Locate the cell with the specified text and output its [X, Y] center coordinate. 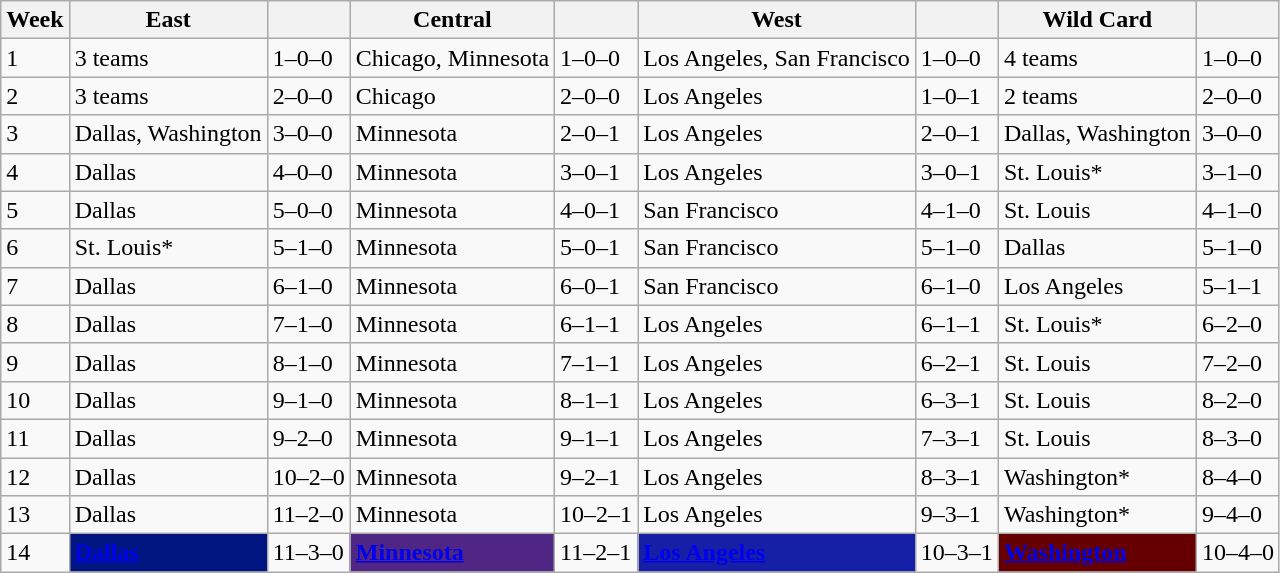
Central [452, 20]
Week [35, 20]
9–3–1 [956, 515]
Chicago [452, 96]
Los Angeles, San Francisco [777, 58]
8–1–1 [596, 400]
10–2–1 [596, 515]
8–3–1 [956, 477]
10 [35, 400]
4–0–0 [308, 172]
4 [35, 172]
6–0–1 [596, 286]
8–2–0 [1238, 400]
3–1–0 [1238, 172]
2 teams [1097, 96]
7 [35, 286]
9–1–0 [308, 400]
6–2–1 [956, 362]
7–1–0 [308, 324]
9–2–1 [596, 477]
2 [35, 96]
10–3–1 [956, 553]
East [168, 20]
5 [35, 210]
9 [35, 362]
9–2–0 [308, 438]
8 [35, 324]
10–2–0 [308, 477]
6–2–0 [1238, 324]
7–3–1 [956, 438]
9–4–0 [1238, 515]
7–2–0 [1238, 362]
6 [35, 248]
4–0–1 [596, 210]
9–1–1 [596, 438]
3 [35, 134]
11–2–1 [596, 553]
13 [35, 515]
Wild Card [1097, 20]
11–3–0 [308, 553]
5–1–1 [1238, 286]
West [777, 20]
1–0–1 [956, 96]
7–1–1 [596, 362]
8–3–0 [1238, 438]
11–2–0 [308, 515]
1 [35, 58]
Washington [1097, 553]
14 [35, 553]
5–0–1 [596, 248]
4 teams [1097, 58]
8–4–0 [1238, 477]
11 [35, 438]
12 [35, 477]
6–3–1 [956, 400]
8–1–0 [308, 362]
10–4–0 [1238, 553]
Chicago, Minnesota [452, 58]
5–0–0 [308, 210]
